Detect which cell encompasses the target text, then output its (X, Y) center coordinate. 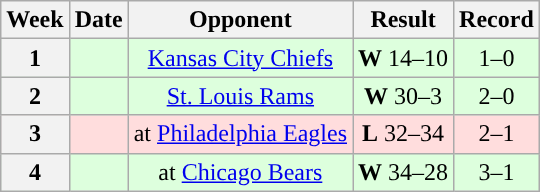
3–1 (497, 172)
1 (35, 58)
W 30–3 (404, 96)
Result (404, 20)
3 (35, 134)
L 32–34 (404, 134)
at Chicago Bears (240, 172)
Week (35, 20)
2–1 (497, 134)
Date (98, 20)
at Philadelphia Eagles (240, 134)
2 (35, 96)
2–0 (497, 96)
W 34–28 (404, 172)
Opponent (240, 20)
Kansas City Chiefs (240, 58)
1–0 (497, 58)
4 (35, 172)
St. Louis Rams (240, 96)
Record (497, 20)
W 14–10 (404, 58)
